For the text-containing cell, return its midpoint in (x, y) coordinate format. 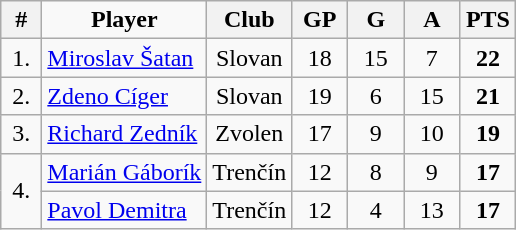
1. (22, 58)
3. (22, 134)
Marián Gáborík (124, 172)
21 (488, 96)
Richard Zedník (124, 134)
7 (432, 58)
4. (22, 191)
Zdeno Cíger (124, 96)
# (22, 20)
Pavol Demitra (124, 210)
Club (250, 20)
4 (376, 210)
G (376, 20)
10 (432, 134)
22 (488, 58)
GP (320, 20)
13 (432, 210)
Miroslav Šatan (124, 58)
Player (124, 20)
Zvolen (250, 134)
18 (320, 58)
A (432, 20)
2. (22, 96)
6 (376, 96)
PTS (488, 20)
8 (376, 172)
